Search for the cell housing the specified text and yield its [X, Y] center coordinate. 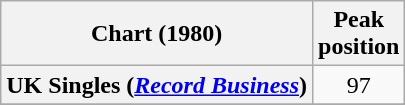
Chart (1980) [157, 34]
Peakposition [359, 34]
UK Singles (Record Business) [157, 85]
97 [359, 85]
